Provide the (X, Y) coordinate of the cell's center where the given text is located.  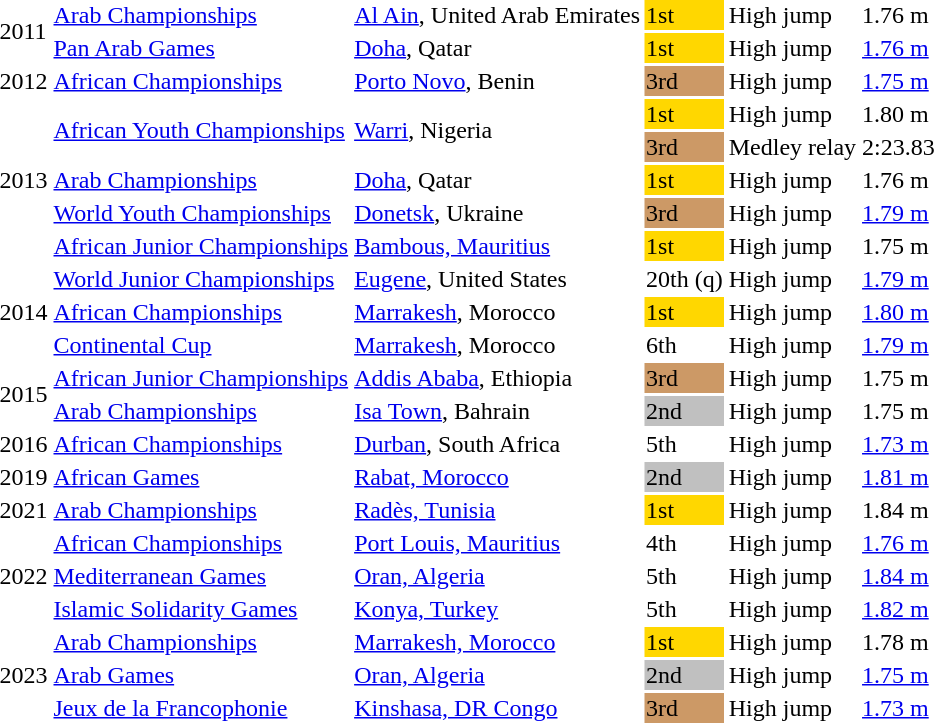
Radès, Tunisia (498, 510)
Addis Ababa, Ethiopia (498, 378)
Pan Arab Games (201, 48)
Konya, Turkey (498, 609)
Bambous, Mauritius (498, 246)
Donetsk, Ukraine (498, 213)
6th (685, 345)
African Games (201, 477)
Eugene, United States (498, 279)
Rabat, Morocco (498, 477)
Continental Cup (201, 345)
Arab Games (201, 675)
Porto Novo, Benin (498, 81)
World Junior Championships (201, 279)
Port Louis, Mauritius (498, 543)
Isa Town, Bahrain (498, 411)
Medley relay (792, 147)
4th (685, 543)
Jeux de la Francophonie (201, 708)
World Youth Championships (201, 213)
20th (q) (685, 279)
Kinshasa, DR Congo (498, 708)
Durban, South Africa (498, 444)
Mediterranean Games (201, 576)
Al Ain, United Arab Emirates (498, 15)
Warri, Nigeria (498, 130)
African Youth Championships (201, 130)
Islamic Solidarity Games (201, 609)
